Search for the cell housing the specified text and yield its (x, y) center coordinate. 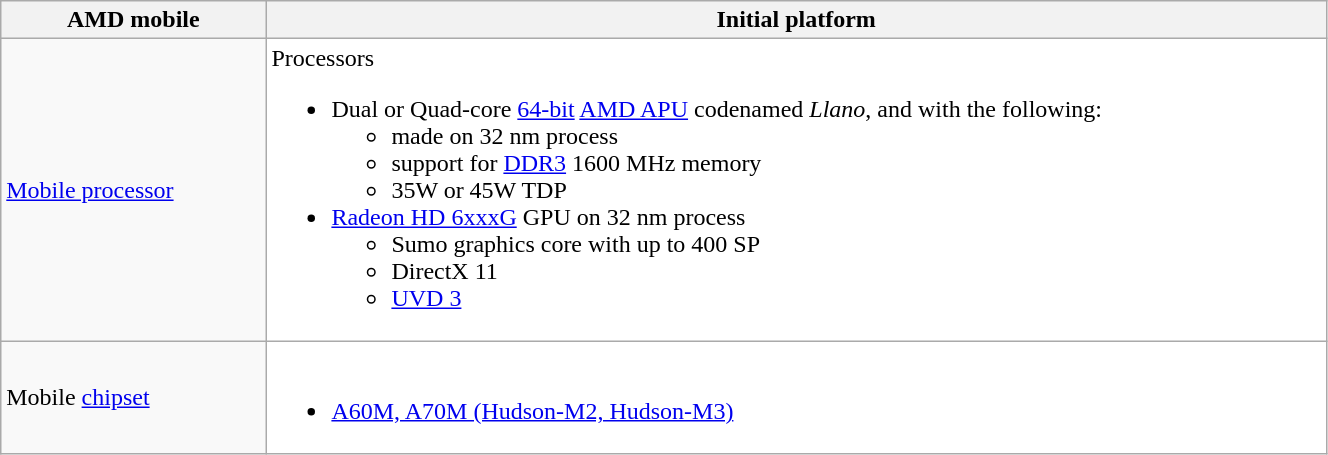
Mobile chipset (134, 398)
Initial platform (796, 20)
Mobile processor (134, 190)
A60M, A70M (Hudson-M2, Hudson-M3) (796, 398)
AMD mobile (134, 20)
